Output the (X, Y) coordinate of the center of the cell containing the given text.  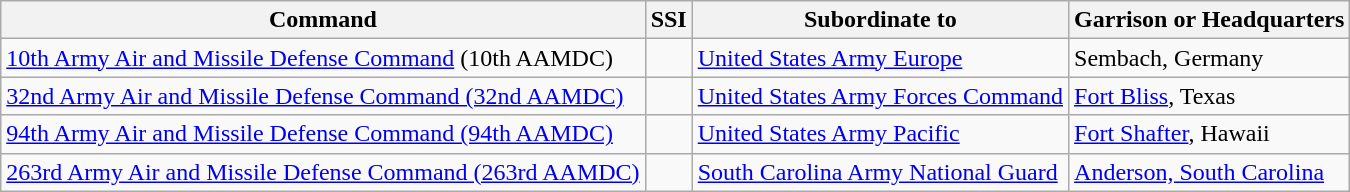
Fort Shafter, Hawaii (1210, 134)
Sembach, Germany (1210, 58)
Command (323, 20)
263rd Army Air and Missile Defense Command (263rd AAMDC) (323, 172)
Fort Bliss, Texas (1210, 96)
10th Army Air and Missile Defense Command (10th AAMDC) (323, 58)
32nd Army Air and Missile Defense Command (32nd AAMDC) (323, 96)
Garrison or Headquarters (1210, 20)
Anderson, South Carolina (1210, 172)
94th Army Air and Missile Defense Command (94th AAMDC) (323, 134)
South Carolina Army National Guard (880, 172)
United States Army Europe (880, 58)
United States Army Pacific (880, 134)
Subordinate to (880, 20)
United States Army Forces Command (880, 96)
SSI (668, 20)
